Extract the [X, Y] coordinate from the center of the cell holding the provided text.  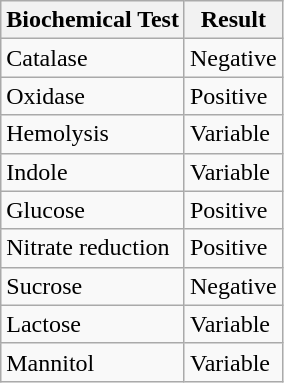
Biochemical Test [93, 20]
Hemolysis [93, 134]
Glucose [93, 210]
Sucrose [93, 286]
Result [233, 20]
Nitrate reduction [93, 248]
Mannitol [93, 362]
Indole [93, 172]
Catalase [93, 58]
Lactose [93, 324]
Oxidase [93, 96]
